Return [x, y] of the center of cell containing provided text 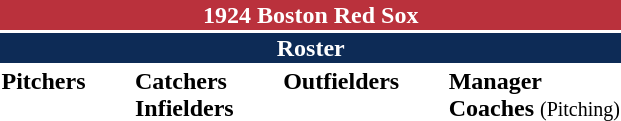
Roster [310, 48]
1924 Boston Red Sox [310, 15]
